Return [X, Y] of the center of cell containing provided text 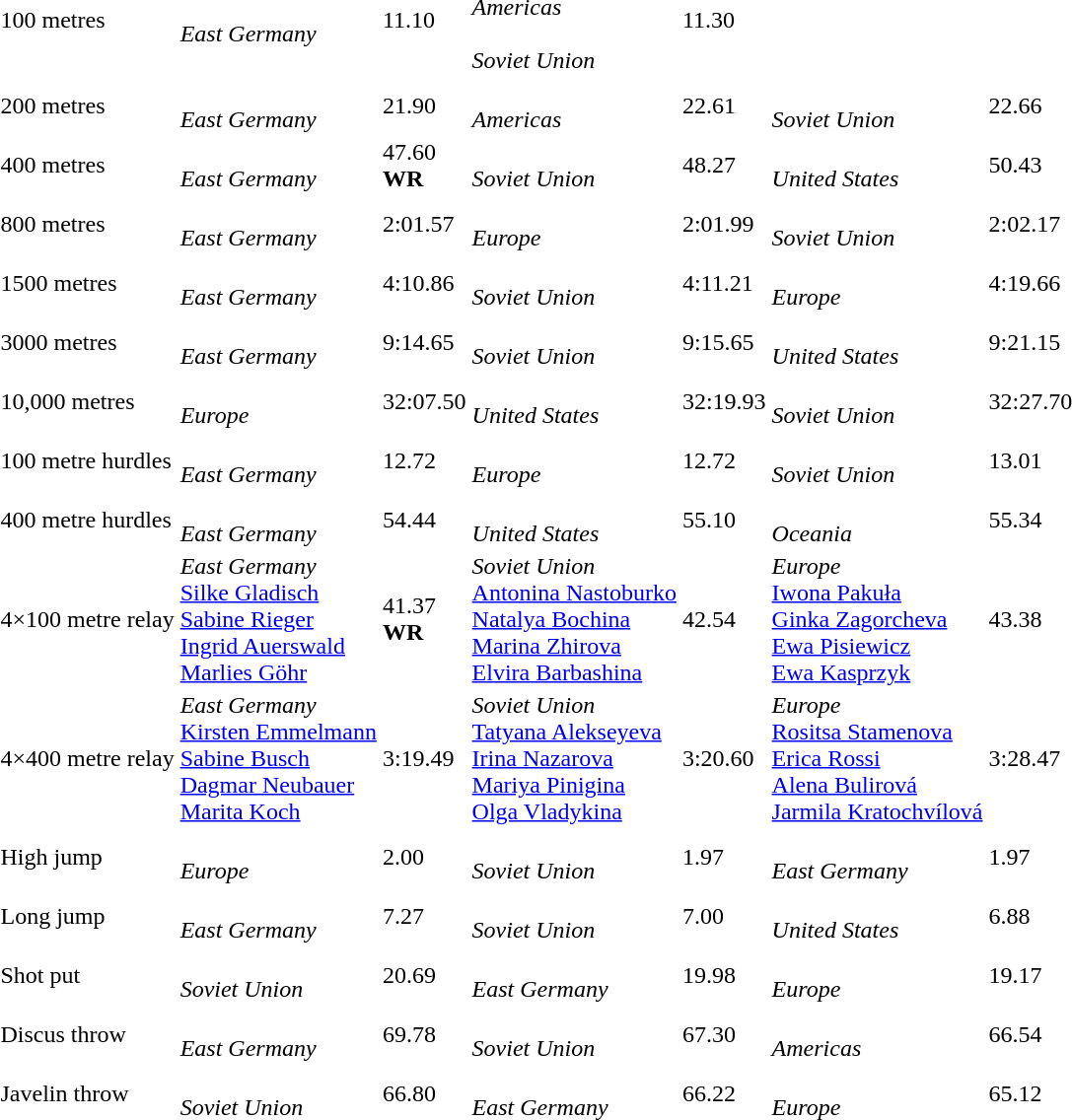
67.30 [724, 1035]
47.60WR [424, 166]
9:14.65 [424, 343]
54.44 [424, 521]
7.27 [424, 917]
EuropeIwona PakułaGinka ZagorchevaEwa PisiewiczEwa Kasprzyk [878, 619]
2:01.99 [724, 225]
4:10.86 [424, 284]
21.90 [424, 106]
Soviet UnionAntonina NastoburkoNatalya BochinaMarina ZhirovaElvira Barbashina [574, 619]
4:11.21 [724, 284]
42.54 [724, 619]
19.98 [724, 976]
1.97 [724, 858]
East GermanySilke GladischSabine RiegerIngrid AuerswaldMarlies Göhr [278, 619]
Oceania [878, 521]
Soviet UnionTatyana AlekseyevaIrina NazarovaMariya PiniginaOlga Vladykina [574, 758]
32:07.50 [424, 402]
22.61 [724, 106]
2:01.57 [424, 225]
41.37 WR [424, 619]
3:19.49 [424, 758]
3:20.60 [724, 758]
20.69 [424, 976]
32:19.93 [724, 402]
East GermanyKirsten EmmelmannSabine BuschDagmar NeubauerMarita Koch [278, 758]
48.27 [724, 166]
7.00 [724, 917]
55.10 [724, 521]
2.00 [424, 858]
EuropeRositsa StamenovaErica RossiAlena BulirováJarmila Kratochvílová [878, 758]
9:15.65 [724, 343]
69.78 [424, 1035]
